Identify which cell holds the provided text, then report its [x, y] central coordinate. 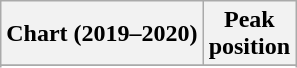
Chart (2019–2020) [102, 34]
Peakposition [249, 34]
